Provide the [X, Y] coordinate of the cell's center where the given text is located.  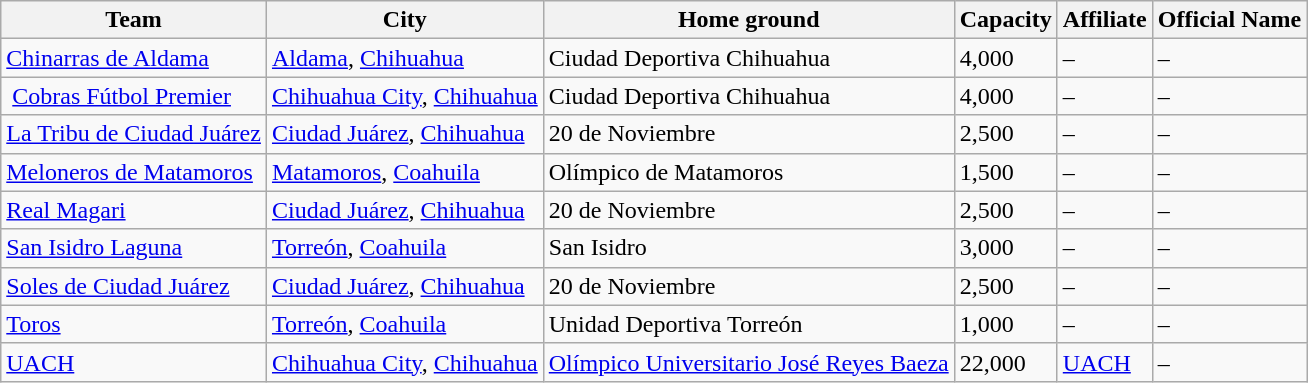
Capacity [1006, 20]
1,000 [1006, 324]
Toros [134, 324]
Official Name [1229, 20]
Home ground [748, 20]
San Isidro [748, 248]
Soles de Ciudad Juárez [134, 286]
Chinarras de Aldama [134, 58]
3,000 [1006, 248]
Cobras Fútbol Premier [134, 96]
La Tribu de Ciudad Juárez [134, 134]
Real Magari [134, 210]
City [404, 20]
Matamoros, Coahuila [404, 172]
San Isidro Laguna [134, 248]
Meloneros de Matamoros [134, 172]
Unidad Deportiva Torreón [748, 324]
Affiliate [1104, 20]
1,500 [1006, 172]
Team [134, 20]
Olímpico Universitario José Reyes Baeza [748, 362]
Olímpico de Matamoros [748, 172]
Aldama, Chihuahua [404, 58]
22,000 [1006, 362]
